Determine the [x, y] coordinate at the center of the cell enclosing the given text.  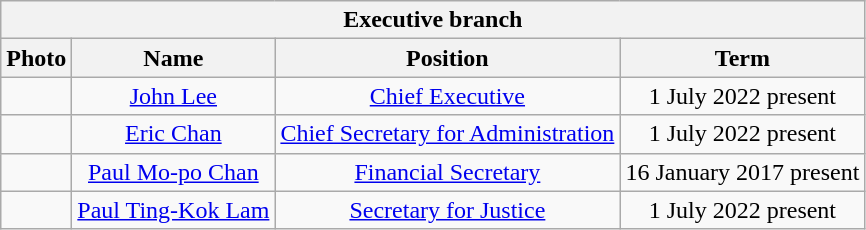
Chief Secretary for Administration [448, 134]
Photo [36, 58]
Eric Chan [174, 134]
Secretary for Justice [448, 210]
Chief Executive [448, 96]
Financial Secretary [448, 172]
Position [448, 58]
John Lee [174, 96]
Term [742, 58]
Executive branch [433, 20]
Paul Ting-Kok Lam [174, 210]
16 January 2017 present [742, 172]
Name [174, 58]
Paul Mo-po Chan [174, 172]
